Search for the cell housing the specified text and yield its [x, y] center coordinate. 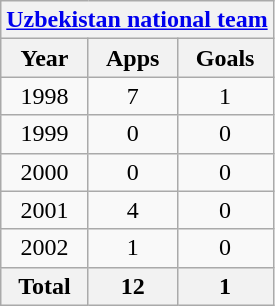
2002 [45, 248]
12 [132, 286]
Uzbekistan national team [137, 20]
2000 [45, 172]
Year [45, 58]
7 [132, 96]
4 [132, 210]
Apps [132, 58]
Total [45, 286]
1998 [45, 96]
2001 [45, 210]
Goals [225, 58]
1999 [45, 134]
